Pinpoint the cell where the given text exists, returning its [X, Y] midpoint coordinate. 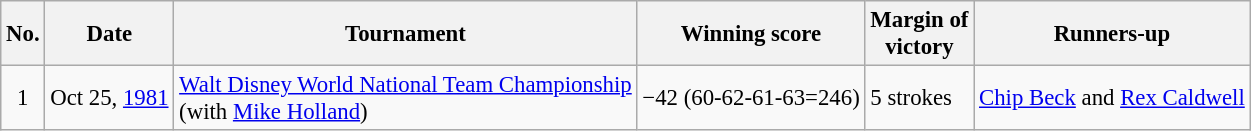
Walt Disney World National Team Championship(with Mike Holland) [406, 98]
Date [110, 34]
Margin ofvictory [920, 34]
Chip Beck and Rex Caldwell [1112, 98]
1 [23, 98]
Oct 25, 1981 [110, 98]
Winning score [751, 34]
−42 (60-62-61-63=246) [751, 98]
Runners-up [1112, 34]
No. [23, 34]
Tournament [406, 34]
5 strokes [920, 98]
